Pinpoint the cell where the given text exists, returning its (x, y) midpoint coordinate. 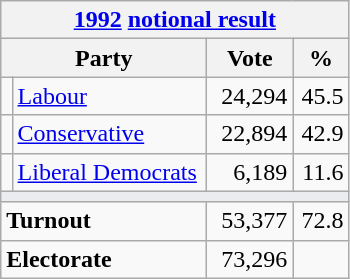
6,189 (250, 172)
72.8 (321, 221)
24,294 (250, 96)
45.5 (321, 96)
42.9 (321, 134)
22,894 (250, 134)
Party (104, 58)
73,296 (250, 259)
Labour (110, 96)
Liberal Democrats (110, 172)
Electorate (104, 259)
53,377 (250, 221)
Conservative (110, 134)
% (321, 58)
Vote (250, 58)
11.6 (321, 172)
1992 notional result (175, 20)
Turnout (104, 221)
